Capture the cell that displays the provided text and extract its (x, y) central coordinate. 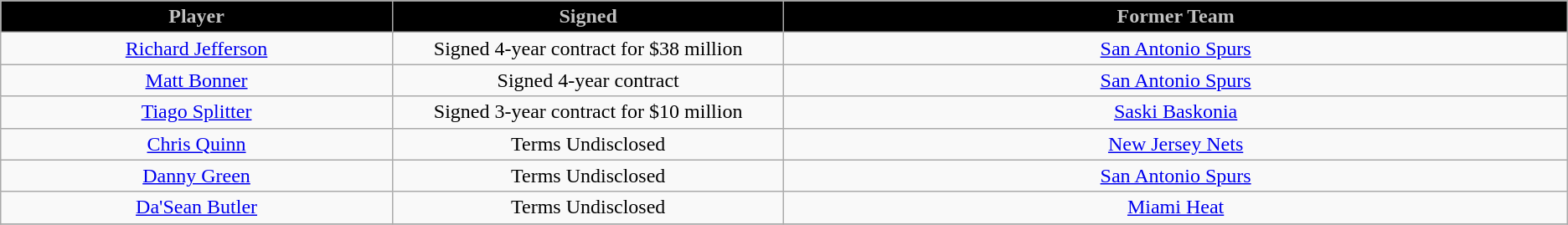
Da'Sean Butler (197, 207)
Matt Bonner (197, 80)
Miami Heat (1176, 207)
New Jersey Nets (1176, 144)
Signed (588, 17)
Former Team (1176, 17)
Danny Green (197, 176)
Signed 4-year contract for $38 million (588, 49)
Chris Quinn (197, 144)
Signed 3-year contract for $10 million (588, 112)
Signed 4-year contract (588, 80)
Tiago Splitter (197, 112)
Richard Jefferson (197, 49)
Player (197, 17)
Saski Baskonia (1176, 112)
